From the cell containing the given text, extract its center point as (X, Y) coordinate. 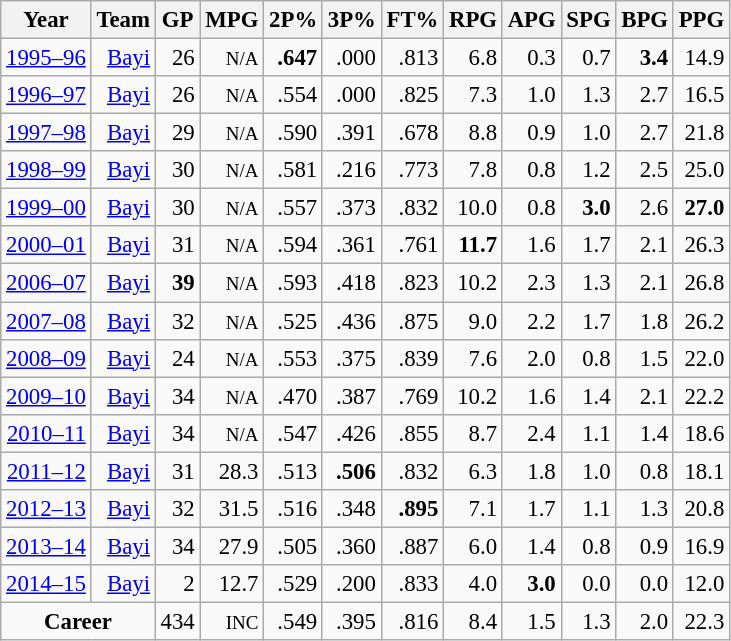
2000–01 (46, 245)
31.5 (232, 509)
12.0 (701, 584)
BPG (644, 20)
21.8 (701, 133)
MPG (232, 20)
16.9 (701, 546)
39 (178, 283)
.833 (412, 584)
.549 (294, 621)
.895 (412, 509)
22.0 (701, 358)
.391 (352, 133)
7.6 (474, 358)
INC (232, 621)
.678 (412, 133)
16.5 (701, 95)
8.8 (474, 133)
27.0 (701, 208)
.387 (352, 396)
2007–08 (46, 321)
.418 (352, 283)
6.0 (474, 546)
FT% (412, 20)
APG (532, 20)
.553 (294, 358)
26.3 (701, 245)
Career (78, 621)
.426 (352, 433)
.395 (352, 621)
1.2 (588, 170)
.547 (294, 433)
PPG (701, 20)
7.1 (474, 509)
.373 (352, 208)
SPG (588, 20)
6.8 (474, 58)
.557 (294, 208)
0.3 (532, 58)
2010–11 (46, 433)
2009–10 (46, 396)
18.1 (701, 471)
2008–09 (46, 358)
29 (178, 133)
4.0 (474, 584)
3P% (352, 20)
1999–00 (46, 208)
2.5 (644, 170)
18.6 (701, 433)
.593 (294, 283)
25.0 (701, 170)
20.8 (701, 509)
.594 (294, 245)
.761 (412, 245)
8.4 (474, 621)
22.2 (701, 396)
.513 (294, 471)
1998–99 (46, 170)
.361 (352, 245)
Team (123, 20)
9.0 (474, 321)
2011–12 (46, 471)
GP (178, 20)
.581 (294, 170)
.855 (412, 433)
.436 (352, 321)
.554 (294, 95)
2.2 (532, 321)
.216 (352, 170)
2 (178, 584)
2006–07 (46, 283)
2.4 (532, 433)
3.4 (644, 58)
28.3 (232, 471)
2P% (294, 20)
.505 (294, 546)
11.7 (474, 245)
22.3 (701, 621)
7.8 (474, 170)
14.9 (701, 58)
.529 (294, 584)
.825 (412, 95)
12.7 (232, 584)
.647 (294, 58)
24 (178, 358)
6.3 (474, 471)
.813 (412, 58)
26.2 (701, 321)
26.8 (701, 283)
2.6 (644, 208)
.875 (412, 321)
7.3 (474, 95)
27.9 (232, 546)
.773 (412, 170)
.375 (352, 358)
.516 (294, 509)
Year (46, 20)
2014–15 (46, 584)
2012–13 (46, 509)
.348 (352, 509)
.470 (294, 396)
.823 (412, 283)
8.7 (474, 433)
434 (178, 621)
0.7 (588, 58)
RPG (474, 20)
2.3 (532, 283)
.816 (412, 621)
.360 (352, 546)
10.0 (474, 208)
.769 (412, 396)
.525 (294, 321)
1996–97 (46, 95)
.506 (352, 471)
.590 (294, 133)
.839 (412, 358)
2013–14 (46, 546)
.887 (412, 546)
.200 (352, 584)
1997–98 (46, 133)
1995–96 (46, 58)
